Determine the [x, y] coordinate at the center of the cell enclosing the given text.  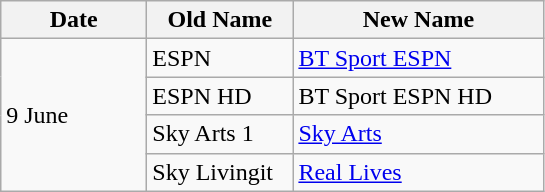
Real Lives [418, 172]
BT Sport ESPN [418, 58]
Old Name [220, 20]
BT Sport ESPN HD [418, 96]
Date [74, 20]
ESPN HD [220, 96]
New Name [418, 20]
9 June [74, 115]
Sky Arts 1 [220, 134]
Sky Arts [418, 134]
ESPN [220, 58]
Sky Livingit [220, 172]
